Extract the (X, Y) coordinate from the center of the cell holding the provided text.  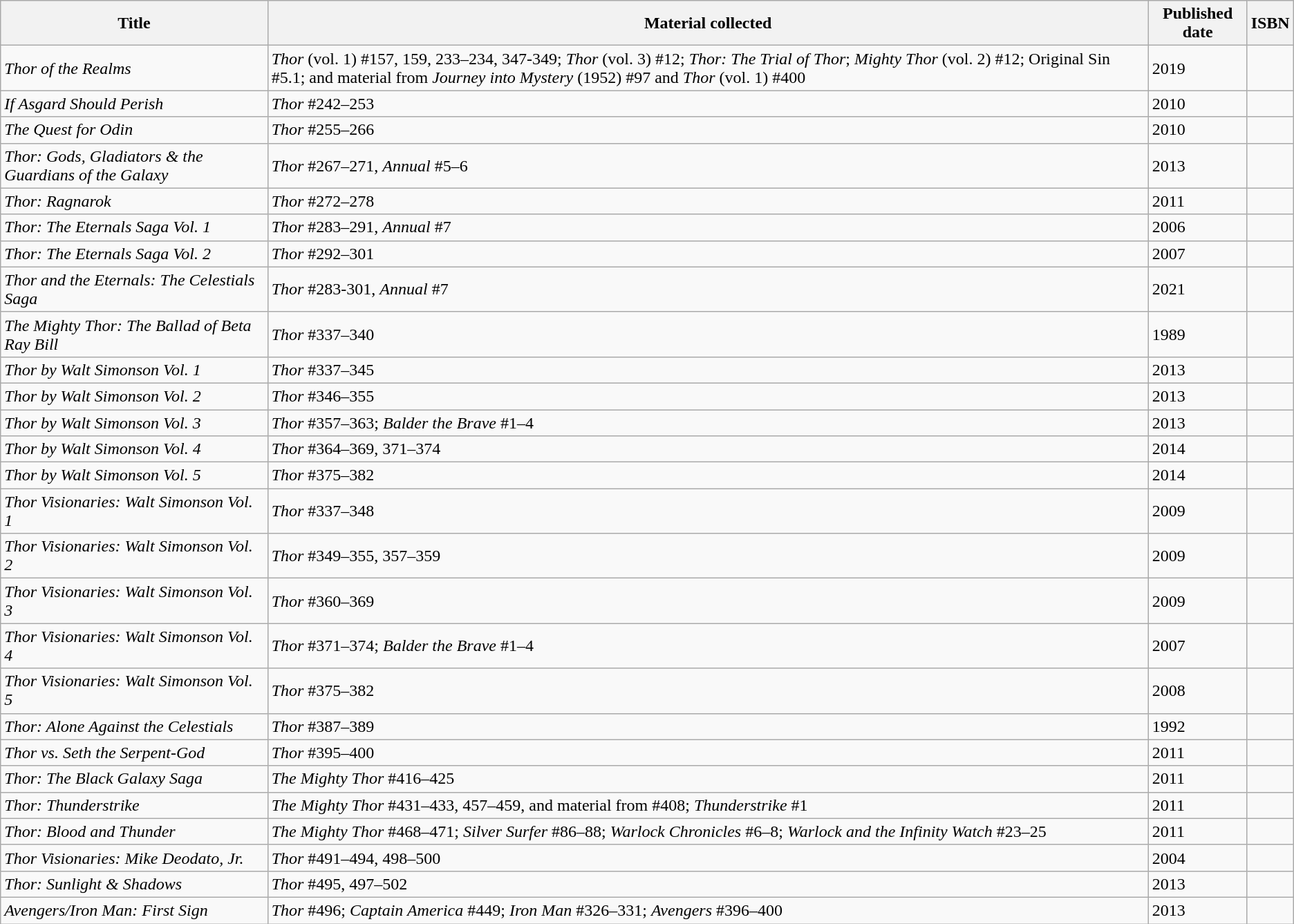
Thor #395–400 (708, 753)
Thor #496; Captain America #449; Iron Man #326–331; Avengers #396–400 (708, 910)
Material collected (708, 23)
Thor #242–253 (708, 104)
2006 (1197, 227)
2021 (1197, 289)
Thor: Blood and Thunder (134, 831)
Thor and the Eternals: The Celestials Saga (134, 289)
Thor Visionaries: Walt Simonson Vol. 2 (134, 556)
Thor Visionaries: Walt Simonson Vol. 1 (134, 511)
Thor #283-301, Annual #7 (708, 289)
Thor vs. Seth the Serpent-God (134, 753)
Thor of the Realms (134, 68)
Title (134, 23)
Thor Visionaries: Walt Simonson Vol. 5 (134, 691)
Avengers/Iron Man: First Sign (134, 910)
Thor #337–348 (708, 511)
The Mighty Thor #468–471; Silver Surfer #86–88; Warlock Chronicles #6–8; Warlock and the Infinity Watch #23–25 (708, 831)
Thor: Alone Against the Celestials (134, 726)
Thor #337–340 (708, 334)
2019 (1197, 68)
The Quest for Odin (134, 130)
Thor #267–271, Annual #5–6 (708, 166)
Thor #349–355, 357–359 (708, 556)
Thor Visionaries: Walt Simonson Vol. 3 (134, 601)
Thor by Walt Simonson Vol. 4 (134, 449)
Thor #387–389 (708, 726)
Thor #337–345 (708, 370)
Thor #495, 497–502 (708, 884)
Thor: Sunlight & Shadows (134, 884)
If Asgard Should Perish (134, 104)
ISBN (1270, 23)
Thor #364–369, 371–374 (708, 449)
Thor #292–301 (708, 254)
Thor #371–374; Balder the Brave #1–4 (708, 645)
Thor by Walt Simonson Vol. 1 (134, 370)
Thor: Gods, Gladiators & the Guardians of the Galaxy (134, 166)
Thor by Walt Simonson Vol. 5 (134, 475)
The Mighty Thor: The Ballad of Beta Ray Bill (134, 334)
Thor Visionaries: Mike Deodato, Jr. (134, 858)
Published date (1197, 23)
Thor #255–266 (708, 130)
Thor: The Eternals Saga Vol. 1 (134, 227)
Thor #346–355 (708, 396)
Thor #357–363; Balder the Brave #1–4 (708, 422)
1989 (1197, 334)
Thor: The Black Galaxy Saga (134, 779)
Thor #491–494, 498–500 (708, 858)
Thor: The Eternals Saga Vol. 2 (134, 254)
Thor #360–369 (708, 601)
The Mighty Thor #431–433, 457–459, and material from #408; Thunderstrike #1 (708, 805)
Thor by Walt Simonson Vol. 2 (134, 396)
2004 (1197, 858)
Thor: Thunderstrike (134, 805)
Thor by Walt Simonson Vol. 3 (134, 422)
Thor #283–291, Annual #7 (708, 227)
Thor: Ragnarok (134, 201)
1992 (1197, 726)
2008 (1197, 691)
The Mighty Thor #416–425 (708, 779)
Thor #272–278 (708, 201)
Thor Visionaries: Walt Simonson Vol. 4 (134, 645)
